Provide the (X, Y) coordinate of the cell's center where the given text is located.  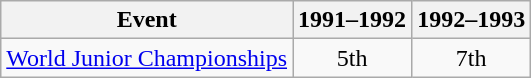
1991–1992 (352, 20)
7th (472, 58)
5th (352, 58)
Event (147, 20)
1992–1993 (472, 20)
World Junior Championships (147, 58)
